Determine the (x, y) coordinate at the center of the cell enclosing the given text.  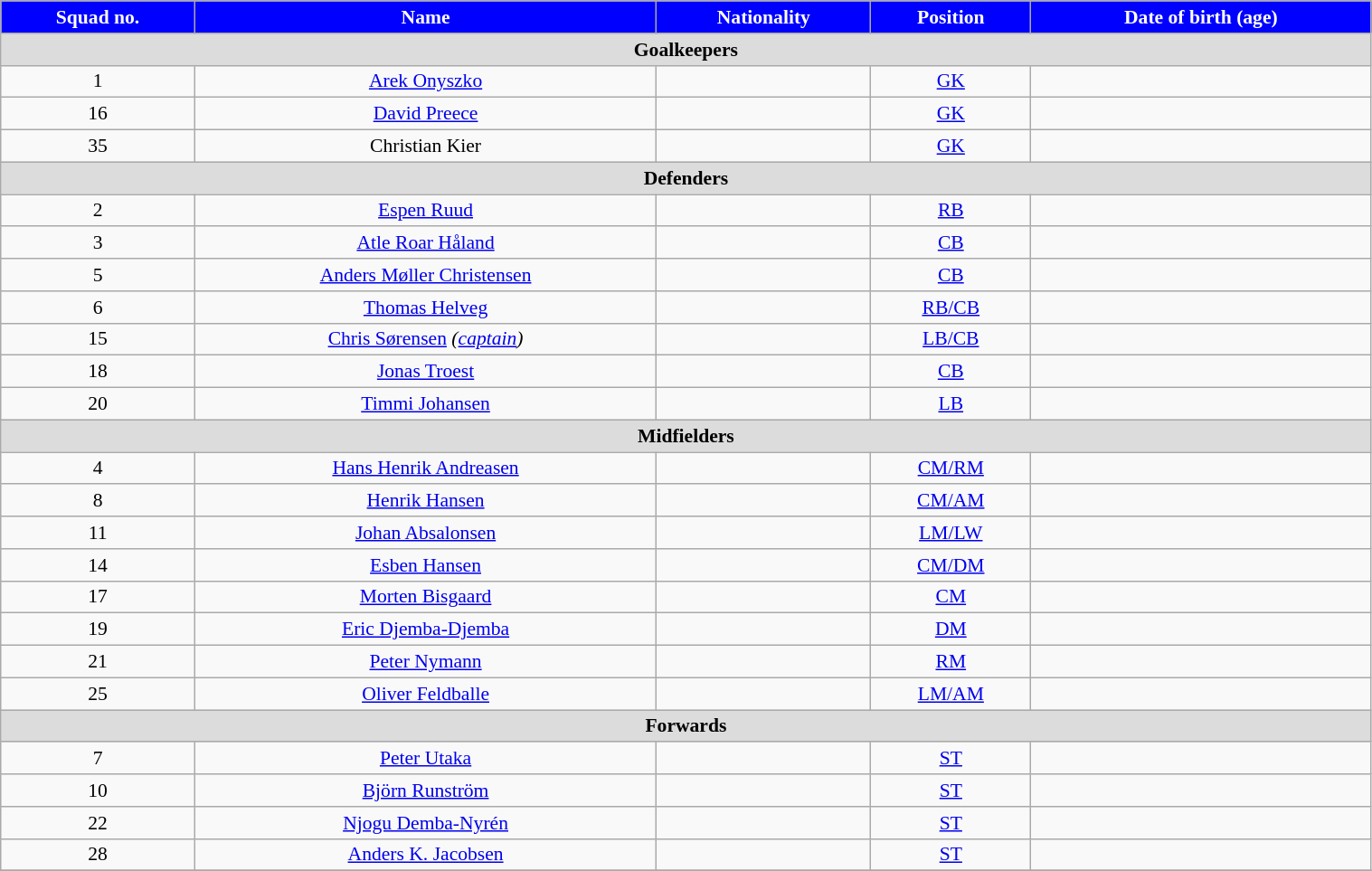
LM/AM (951, 694)
LM/LW (951, 533)
Anders Møller Christensen (425, 275)
21 (98, 662)
Midfielders (686, 436)
Atle Roar Håland (425, 243)
LB/CB (951, 339)
DM (951, 630)
19 (98, 630)
Jonas Troest (425, 372)
Henrik Hansen (425, 501)
Hans Henrik Andreasen (425, 469)
CM/AM (951, 501)
Timmi Johansen (425, 404)
Eric Djemba-Djemba (425, 630)
18 (98, 372)
Chris Sørensen (captain) (425, 339)
Position (951, 17)
25 (98, 694)
Defenders (686, 178)
Espen Ruud (425, 211)
Esben Hansen (425, 565)
Johan Absalonsen (425, 533)
Arek Onyszko (425, 81)
Björn Runström (425, 791)
22 (98, 823)
Morten Bisgaard (425, 597)
Oliver Feldballe (425, 694)
LB (951, 404)
CM/RM (951, 469)
Squad no. (98, 17)
Anders K. Jacobsen (425, 855)
16 (98, 114)
David Preece (425, 114)
4 (98, 469)
5 (98, 275)
10 (98, 791)
RB (951, 211)
1 (98, 81)
Forwards (686, 726)
35 (98, 147)
Peter Nymann (425, 662)
2 (98, 211)
Njogu Demba-Nyrén (425, 823)
RB/CB (951, 308)
Goalkeepers (686, 50)
Nationality (763, 17)
3 (98, 243)
6 (98, 308)
CM/DM (951, 565)
15 (98, 339)
11 (98, 533)
28 (98, 855)
14 (98, 565)
20 (98, 404)
8 (98, 501)
Peter Utaka (425, 759)
CM (951, 597)
Thomas Helveg (425, 308)
Date of birth (age) (1201, 17)
Name (425, 17)
Christian Kier (425, 147)
17 (98, 597)
RM (951, 662)
7 (98, 759)
